Pinpoint the cell where the given text exists, returning its (x, y) midpoint coordinate. 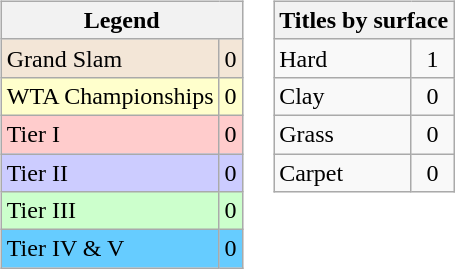
Tier II (110, 173)
Grand Slam (110, 58)
Clay (343, 96)
Hard (343, 58)
Tier I (110, 134)
Tier IV & V (110, 249)
Tier III (110, 211)
Grass (343, 134)
Carpet (343, 173)
Titles by surface (364, 20)
1 (432, 58)
WTA Championships (110, 96)
Legend (122, 20)
